Locate the cell with the specified text and output its [X, Y] center coordinate. 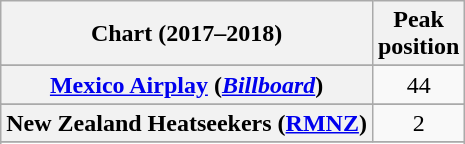
Mexico Airplay (Billboard) [187, 85]
2 [418, 123]
New Zealand Heatseekers (RMNZ) [187, 123]
Peakposition [418, 34]
Chart (2017–2018) [187, 34]
44 [418, 85]
